Return (x, y) of the center of cell containing provided text 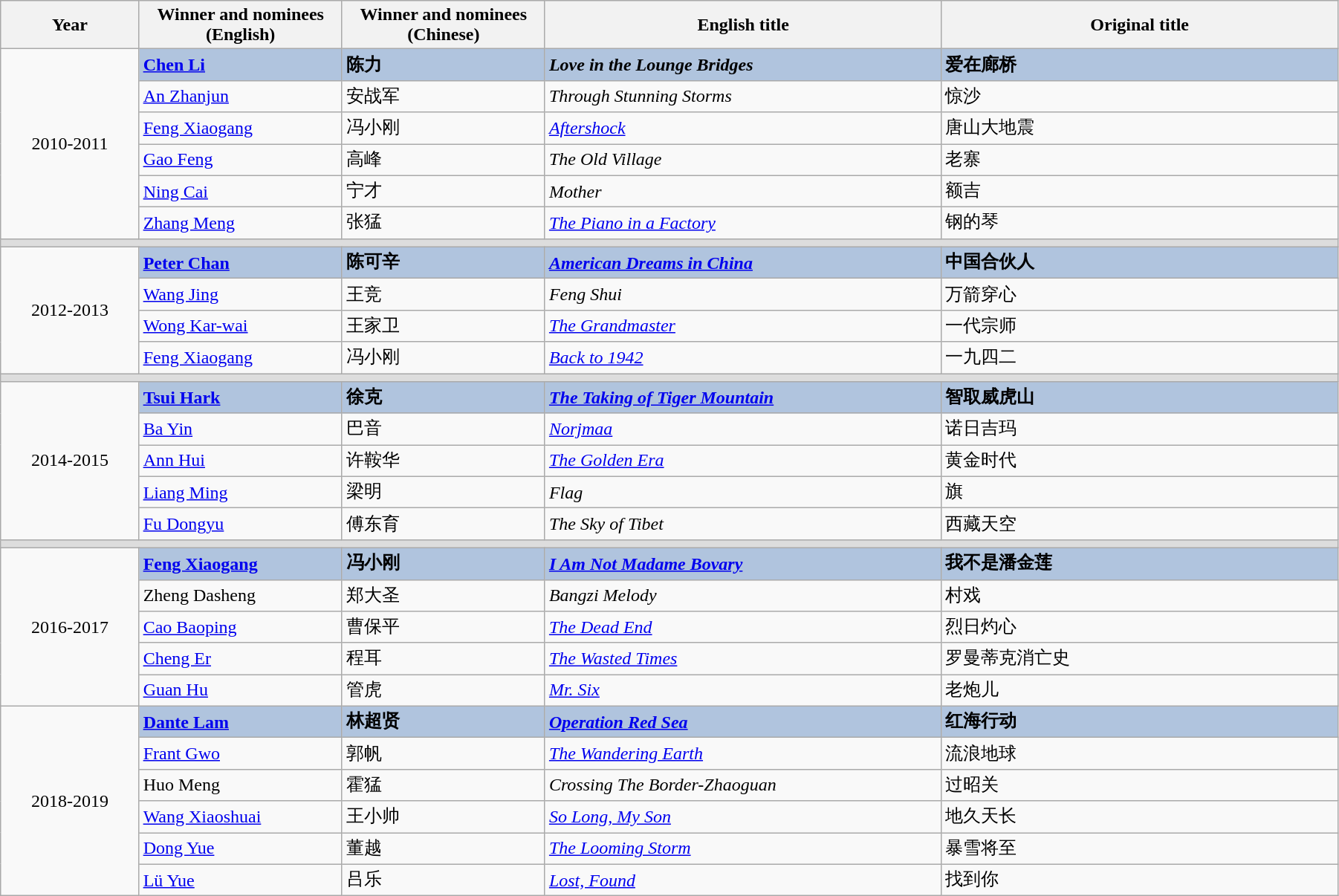
烈日灼心 (1140, 627)
American Dreams in China (743, 263)
Original title (1140, 25)
The Taking of Tiger Mountain (743, 398)
Ann Hui (241, 461)
Wong Kar-wai (241, 325)
Dong Yue (241, 848)
English title (743, 25)
Huo Meng (241, 785)
Ning Cai (241, 192)
旗 (1140, 492)
2016-2017 (70, 627)
2014-2015 (70, 461)
Through Stunning Storms (743, 97)
Year (70, 25)
Gao Feng (241, 160)
Back to 1942 (743, 358)
Love in the Lounge Bridges (743, 65)
一九四二 (1140, 358)
An Zhanjun (241, 97)
流浪地球 (1140, 753)
The Sky of Tibet (743, 525)
罗曼蒂克消亡史 (1140, 658)
我不是潘金莲 (1140, 563)
Cheng Er (241, 658)
Guan Hu (241, 691)
诺日吉玛 (1140, 429)
Wang Xiaoshuai (241, 817)
The Grandmaster (743, 325)
Winner and nominees(English) (241, 25)
I Am Not Madame Bovary (743, 563)
The Golden Era (743, 461)
智取威虎山 (1140, 398)
Lü Yue (241, 880)
Bangzi Melody (743, 596)
Norjmaa (743, 429)
梁明 (443, 492)
暴雪将至 (1140, 848)
The Piano in a Factory (743, 223)
管虎 (443, 691)
老寨 (1140, 160)
2012-2013 (70, 310)
王竞 (443, 294)
安战军 (443, 97)
Fu Dongyu (241, 525)
钢的琴 (1140, 223)
Lost, Found (743, 880)
2010-2011 (70, 144)
林超贤 (443, 722)
Winner and nominees(Chinese) (443, 25)
王家卫 (443, 325)
吕乐 (443, 880)
Chen Li (241, 65)
村戏 (1140, 596)
一代宗师 (1140, 325)
The Wasted Times (743, 658)
Mr. Six (743, 691)
陈可辛 (443, 263)
爱在廊桥 (1140, 65)
Feng Shui (743, 294)
Wang Jing (241, 294)
黄金时代 (1140, 461)
傅东育 (443, 525)
许鞍华 (443, 461)
宁才 (443, 192)
惊沙 (1140, 97)
中国合伙人 (1140, 263)
霍猛 (443, 785)
程耳 (443, 658)
王小帅 (443, 817)
高峰 (443, 160)
地久天长 (1140, 817)
额吉 (1140, 192)
西藏天空 (1140, 525)
陈力 (443, 65)
郭帆 (443, 753)
Zheng Dasheng (241, 596)
Ba Yin (241, 429)
万箭穿心 (1140, 294)
巴音 (443, 429)
找到你 (1140, 880)
Dante Lam (241, 722)
So Long, My Son (743, 817)
Mother (743, 192)
Cao Baoping (241, 627)
The Looming Storm (743, 848)
Flag (743, 492)
红海行动 (1140, 722)
过昭关 (1140, 785)
The Wandering Earth (743, 753)
2018-2019 (70, 801)
The Old Village (743, 160)
Liang Ming (241, 492)
张猛 (443, 223)
The Dead End (743, 627)
董越 (443, 848)
Tsui Hark (241, 398)
Crossing The Border-Zhaoguan (743, 785)
老炮儿 (1140, 691)
郑大圣 (443, 596)
Operation Red Sea (743, 722)
唐山大地震 (1140, 128)
徐克 (443, 398)
Frant Gwo (241, 753)
曹保平 (443, 627)
Zhang Meng (241, 223)
Aftershock (743, 128)
Peter Chan (241, 263)
